Locate the cell with the specified text and output its (X, Y) center coordinate. 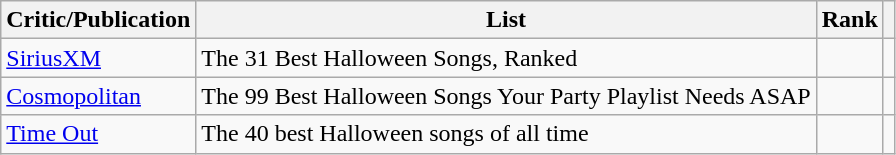
Time Out (98, 134)
List (506, 20)
The 99 Best Halloween Songs Your Party Playlist Needs ASAP (506, 96)
SiriusXM (98, 58)
The 40 best Halloween songs of all time (506, 134)
Rank (850, 20)
Critic/Publication (98, 20)
The 31 Best Halloween Songs, Ranked (506, 58)
Cosmopolitan (98, 96)
